Pinpoint the cell where the given text exists, returning its (X, Y) midpoint coordinate. 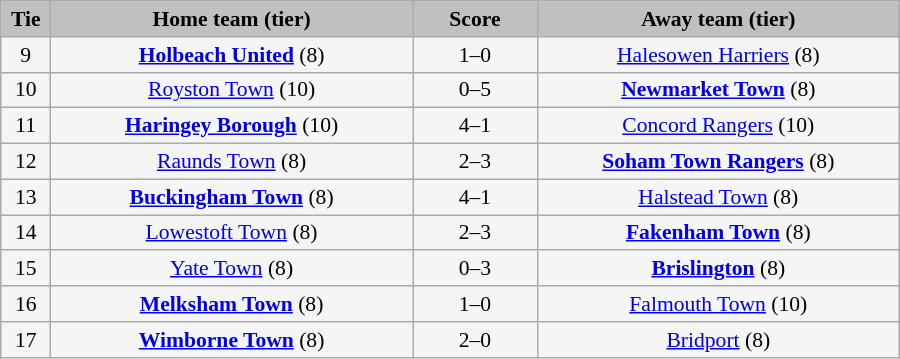
Score (476, 19)
Brislington (8) (718, 269)
Wimborne Town (8) (232, 340)
17 (26, 340)
Buckingham Town (8) (232, 197)
10 (26, 90)
Fakenham Town (8) (718, 233)
13 (26, 197)
2–0 (476, 340)
Holbeach United (8) (232, 55)
14 (26, 233)
Halesowen Harriers (8) (718, 55)
0–5 (476, 90)
Away team (tier) (718, 19)
Melksham Town (8) (232, 304)
Bridport (8) (718, 340)
Concord Rangers (10) (718, 126)
0–3 (476, 269)
Yate Town (8) (232, 269)
Halstead Town (8) (718, 197)
Newmarket Town (8) (718, 90)
11 (26, 126)
Soham Town Rangers (8) (718, 162)
Raunds Town (8) (232, 162)
Tie (26, 19)
Lowestoft Town (8) (232, 233)
Home team (tier) (232, 19)
Falmouth Town (10) (718, 304)
9 (26, 55)
Haringey Borough (10) (232, 126)
12 (26, 162)
16 (26, 304)
Royston Town (10) (232, 90)
15 (26, 269)
